Return (X, Y) of the center of cell containing provided text 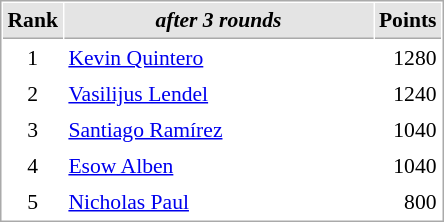
after 3 rounds (218, 21)
4 (32, 165)
1280 (408, 57)
2 (32, 93)
Kevin Quintero (218, 57)
1 (32, 57)
Rank (32, 21)
Santiago Ramírez (218, 129)
Nicholas Paul (218, 201)
Esow Alben (218, 165)
Points (408, 21)
1240 (408, 93)
800 (408, 201)
3 (32, 129)
Vasilijus Lendel (218, 93)
5 (32, 201)
